Determine the [x, y] coordinate at the center of the cell enclosing the given text.  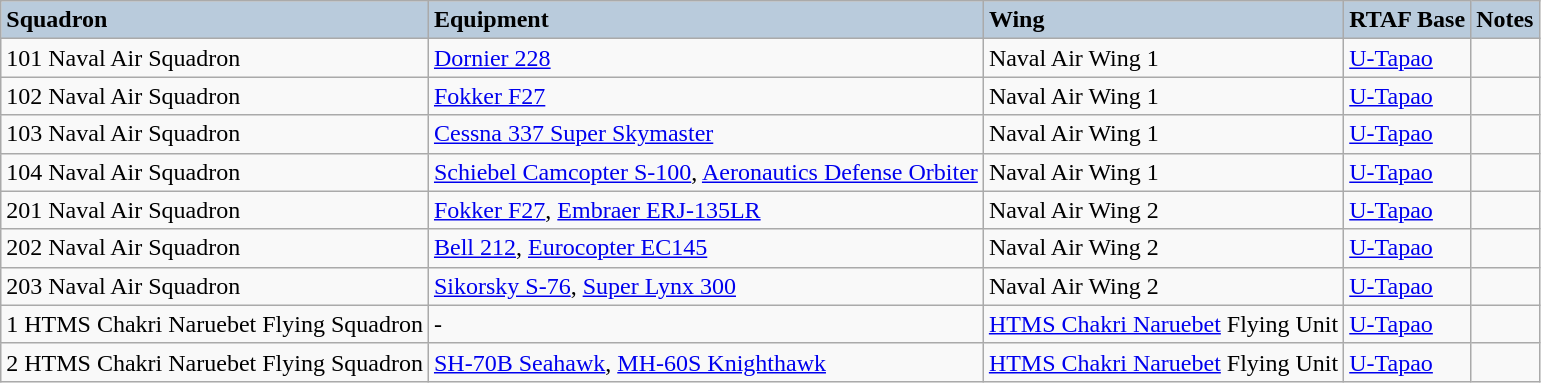
Notes [1505, 20]
104 Naval Air Squadron [215, 172]
Bell 212, Eurocopter EC145 [706, 248]
Sikorsky S-76, Super Lynx 300 [706, 286]
Equipment [706, 20]
RTAF Base [1408, 20]
202 Naval Air Squadron [215, 248]
201 Naval Air Squadron [215, 210]
101 Naval Air Squadron [215, 58]
103 Naval Air Squadron [215, 134]
- [706, 324]
2 HTMS Chakri Naruebet Flying Squadron [215, 362]
Schiebel Camcopter S-100, Aeronautics Defense Orbiter [706, 172]
Squadron [215, 20]
1 HTMS Chakri Naruebet Flying Squadron [215, 324]
Dornier 228 [706, 58]
Fokker F27, Embraer ERJ-135LR [706, 210]
102 Naval Air Squadron [215, 96]
Wing [1163, 20]
Cessna 337 Super Skymaster [706, 134]
Fokker F27 [706, 96]
SH-70B Seahawk, MH-60S Knighthawk [706, 362]
203 Naval Air Squadron [215, 286]
